Pinpoint the cell where the given text exists, returning its (x, y) midpoint coordinate. 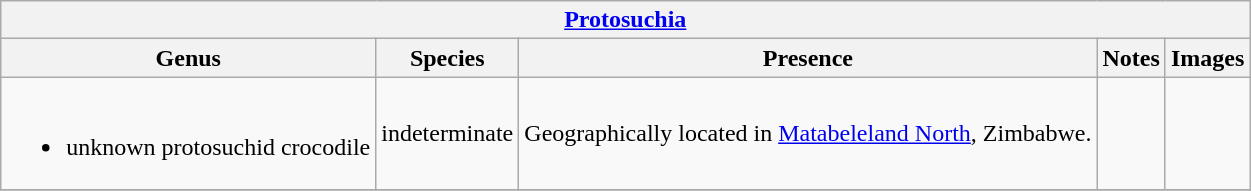
indeterminate (448, 134)
Genus (188, 58)
Notes (1131, 58)
Presence (808, 58)
Protosuchia (626, 20)
Geographically located in Matabeleland North, Zimbabwe. (808, 134)
Images (1207, 58)
unknown protosuchid crocodile (188, 134)
Species (448, 58)
